From the cell containing the given text, extract its center point as [x, y] coordinate. 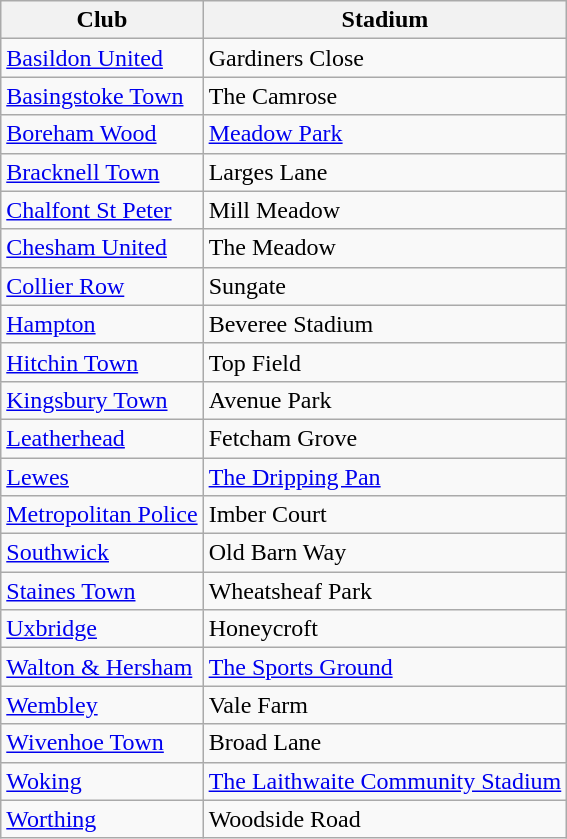
Broad Lane [385, 743]
Honeycroft [385, 629]
Gardiners Close [385, 58]
Stadium [385, 20]
The Dripping Pan [385, 477]
Hampton [102, 324]
Woodside Road [385, 819]
Club [102, 20]
Walton & Hersham [102, 667]
The Meadow [385, 248]
The Camrose [385, 96]
Woking [102, 781]
Wivenhoe Town [102, 743]
Chesham United [102, 248]
Chalfont St Peter [102, 210]
Sungate [385, 286]
Leatherhead [102, 438]
The Laithwaite Community Stadium [385, 781]
Larges Lane [385, 172]
Wembley [102, 705]
Lewes [102, 477]
Meadow Park [385, 134]
Mill Meadow [385, 210]
Collier Row [102, 286]
Southwick [102, 553]
The Sports Ground [385, 667]
Metropolitan Police [102, 515]
Bracknell Town [102, 172]
Wheatsheaf Park [385, 591]
Avenue Park [385, 400]
Fetcham Grove [385, 438]
Boreham Wood [102, 134]
Staines Town [102, 591]
Old Barn Way [385, 553]
Imber Court [385, 515]
Worthing [102, 819]
Top Field [385, 362]
Beveree Stadium [385, 324]
Hitchin Town [102, 362]
Vale Farm [385, 705]
Uxbridge [102, 629]
Basingstoke Town [102, 96]
Basildon United [102, 58]
Kingsbury Town [102, 400]
